From the cell containing the given text, extract its center point as (x, y) coordinate. 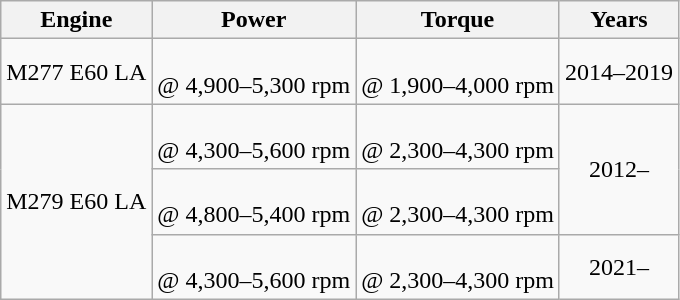
2021– (618, 266)
@ 1,900–4,000 rpm (458, 72)
M279 E60 LA (76, 202)
Torque (458, 20)
Years (618, 20)
M277 E60 LA (76, 72)
2014–2019 (618, 72)
Engine (76, 20)
@ 4,900–5,300 rpm (254, 72)
Power (254, 20)
@ 4,800–5,400 rpm (254, 202)
2012– (618, 169)
